Find where the given text appears and provide that cell's center as (X, Y) coordinate. 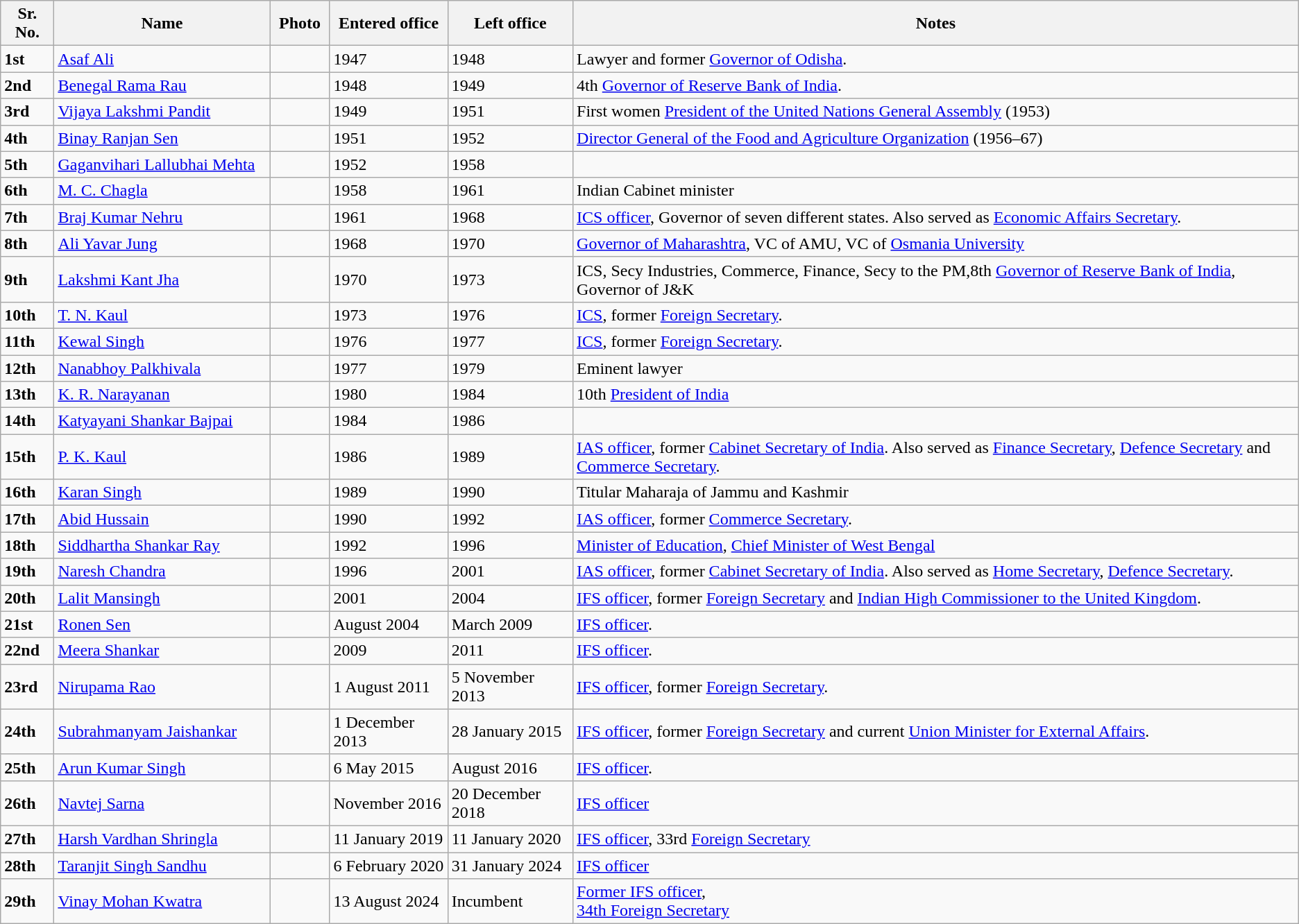
13th (28, 395)
5th (28, 164)
Notes (936, 24)
1 December 2013 (389, 731)
Katyayani Shankar Bajpai (162, 421)
Kewal Singh (162, 341)
20th (28, 598)
10th President of India (936, 395)
Naresh Chandra (162, 572)
11 January 2020 (510, 839)
P. K. Kaul (162, 456)
March 2009 (510, 624)
Asaf Ali (162, 59)
1st (28, 59)
Siddhartha Shankar Ray (162, 545)
Name (162, 24)
Nirupama Rao (162, 687)
K. R. Narayanan (162, 395)
1 August 2011 (389, 687)
19th (28, 572)
10th (28, 315)
Harsh Vardhan Shringla (162, 839)
IAS officer, former Commerce Secretary. (936, 519)
Subrahmanyam Jaishankar (162, 731)
Director General of the Food and Agriculture Organization (1956–67) (936, 138)
IFS officer, 33rd Foreign Secretary (936, 839)
Meera Shankar (162, 651)
29th (28, 902)
IFS officer, former Foreign Secretary and Indian High Commissioner to the United Kingdom. (936, 598)
2nd (28, 85)
Governor of Maharashtra, VC of AMU, VC of Osmania University (936, 243)
25th (28, 767)
August 2016 (510, 767)
Sr. No. (28, 24)
First women President of the United Nations General Assembly (1953) (936, 112)
2011 (510, 651)
5 November 2013 (510, 687)
IFS officer, former Foreign Secretary. (936, 687)
2004 (510, 598)
Ali Yavar Jung (162, 243)
Lakshmi Kant Jha (162, 279)
Lawyer and former Governor of Odisha. (936, 59)
T. N. Kaul (162, 315)
Gaganvihari Lallubhai Mehta (162, 164)
21st (28, 624)
Photo (300, 24)
November 2016 (389, 803)
18th (28, 545)
11 January 2019 (389, 839)
11th (28, 341)
6 May 2015 (389, 767)
Vijaya Lakshmi Pandit (162, 112)
Left office (510, 24)
Nanabhoy Palkhivala (162, 368)
16th (28, 493)
Incumbent (510, 902)
22nd (28, 651)
3rd (28, 112)
13 August 2024 (389, 902)
Navtej Sarna (162, 803)
9th (28, 279)
Braj Kumar Nehru (162, 217)
Ronen Sen (162, 624)
23rd (28, 687)
August 2004 (389, 624)
7th (28, 217)
2009 (389, 651)
Eminent lawyer (936, 368)
Benegal Rama Rau (162, 85)
6th (28, 191)
14th (28, 421)
4th (28, 138)
Taranjit Singh Sandhu (162, 865)
26th (28, 803)
27th (28, 839)
ICS, Secy Industries, Commerce, Finance, Secy to the PM,8th Governor of Reserve Bank of India, Governor of J&K (936, 279)
4th Governor of Reserve Bank of India. (936, 85)
Karan Singh (162, 493)
15th (28, 456)
ICS officer, Governor of seven different states. Also served as Economic Affairs Secretary. (936, 217)
Vinay Mohan Kwatra (162, 902)
Lalit Mansingh (162, 598)
IAS officer, former Cabinet Secretary of India. Also served as Finance Secretary, Defence Secretary and Commerce Secretary. (936, 456)
Titular Maharaja of Jammu and Kashmir (936, 493)
24th (28, 731)
1980 (389, 395)
Abid Hussain (162, 519)
1979 (510, 368)
20 December 2018 (510, 803)
M. C. Chagla (162, 191)
Binay Ranjan Sen (162, 138)
12th (28, 368)
28th (28, 865)
6 February 2020 (389, 865)
IFS officer, former Foreign Secretary and current Union Minister for External Affairs. (936, 731)
28 January 2015 (510, 731)
Arun Kumar Singh (162, 767)
IAS officer, former Cabinet Secretary of India. Also served as Home Secretary, Defence Secretary. (936, 572)
1947 (389, 59)
Indian Cabinet minister (936, 191)
8th (28, 243)
Former IFS officer,34th Foreign Secretary (936, 902)
17th (28, 519)
Entered office (389, 24)
Minister of Education, Chief Minister of West Bengal (936, 545)
31 January 2024 (510, 865)
